Return [x, y] of the center of cell containing provided text 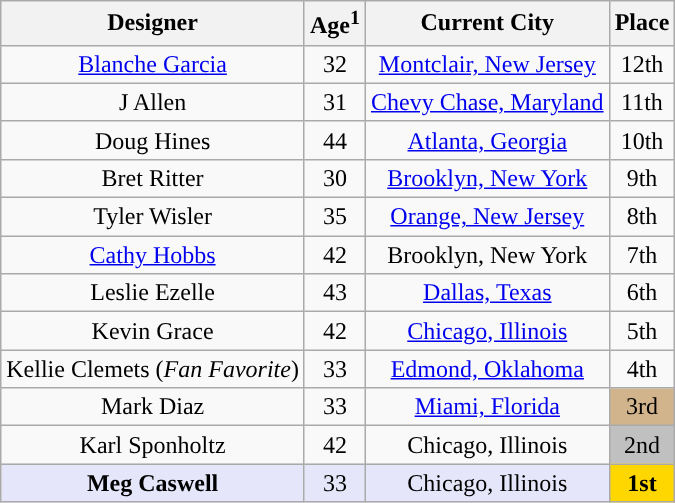
Place [642, 24]
10th [642, 140]
Dallas, Texas [487, 293]
31 [334, 102]
Leslie Ezelle [153, 293]
43 [334, 293]
Kellie Clemets (Fan Favorite) [153, 369]
12th [642, 64]
Orange, New Jersey [487, 217]
Chevy Chase, Maryland [487, 102]
6th [642, 293]
J Allen [153, 102]
Doug Hines [153, 140]
35 [334, 217]
11th [642, 102]
Designer [153, 24]
44 [334, 140]
Current City [487, 24]
Meg Caswell [153, 483]
Blanche Garcia [153, 64]
Age1 [334, 24]
Edmond, Oklahoma [487, 369]
32 [334, 64]
2nd [642, 445]
1st [642, 483]
Montclair, New Jersey [487, 64]
Mark Diaz [153, 407]
30 [334, 178]
Cathy Hobbs [153, 255]
Kevin Grace [153, 331]
Karl Sponholtz [153, 445]
Tyler Wisler [153, 217]
7th [642, 255]
4th [642, 369]
9th [642, 178]
Bret Ritter [153, 178]
Miami, Florida [487, 407]
8th [642, 217]
3rd [642, 407]
Atlanta, Georgia [487, 140]
5th [642, 331]
